Return the [x, y] coordinate for the center point of the cell that contains the specified text.  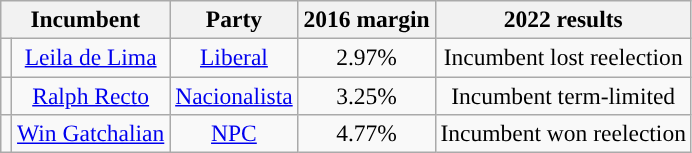
Win Gatchalian [91, 133]
Nacionalista [234, 95]
Incumbent term-limited [563, 95]
Incumbent [86, 19]
2016 margin [366, 19]
NPC [234, 133]
4.77% [366, 133]
Liberal [234, 57]
2.97% [366, 57]
Incumbent won reelection [563, 133]
Party [234, 19]
2022 results [563, 19]
Ralph Recto [91, 95]
Leila de Lima [91, 57]
3.25% [366, 95]
Incumbent lost reelection [563, 57]
